For the text-containing cell, return its midpoint in (x, y) coordinate format. 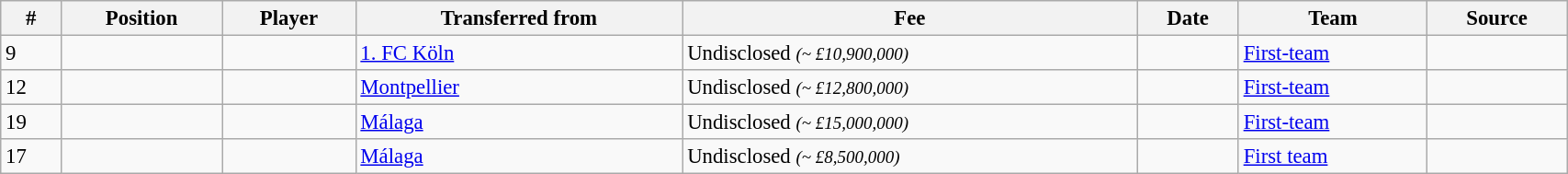
Undisclosed (~ £10,900,000) (909, 53)
Date (1189, 18)
Transferred from (519, 18)
Player (288, 18)
Team (1332, 18)
1. FC Köln (519, 53)
Undisclosed (~ £12,800,000) (909, 87)
17 (31, 157)
Source (1497, 18)
9 (31, 53)
12 (31, 87)
# (31, 18)
Undisclosed (~ £8,500,000) (909, 157)
Fee (909, 18)
Undisclosed (~ £15,000,000) (909, 122)
Position (141, 18)
Montpellier (519, 87)
19 (31, 122)
First team (1332, 157)
